For the text-containing cell, return its midpoint in (x, y) coordinate format. 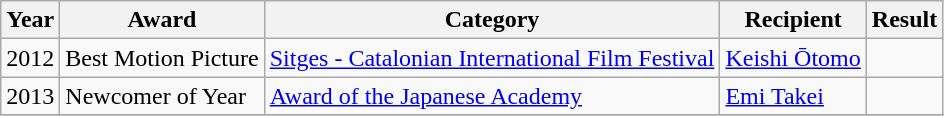
Newcomer of Year (162, 96)
Recipient (793, 20)
Result (904, 20)
Best Motion Picture (162, 58)
Emi Takei (793, 96)
Award (162, 20)
2013 (30, 96)
Category (492, 20)
Year (30, 20)
Sitges - Catalonian International Film Festival (492, 58)
Award of the Japanese Academy (492, 96)
2012 (30, 58)
Keishi Ōtomo (793, 58)
